Return the (x, y) coordinate for the center point of the cell that contains the specified text.  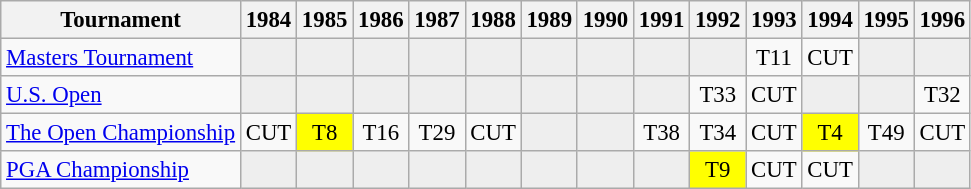
1991 (661, 20)
1989 (549, 20)
T29 (437, 133)
T32 (942, 95)
Masters Tournament (121, 58)
1987 (437, 20)
1988 (493, 20)
1995 (886, 20)
T34 (718, 133)
T4 (830, 133)
T33 (718, 95)
1990 (605, 20)
T11 (774, 58)
1984 (268, 20)
1993 (774, 20)
T9 (718, 170)
1996 (942, 20)
T38 (661, 133)
U.S. Open (121, 95)
Tournament (121, 20)
The Open Championship (121, 133)
T8 (325, 133)
1985 (325, 20)
PGA Championship (121, 170)
1992 (718, 20)
T49 (886, 133)
1986 (381, 20)
T16 (381, 133)
1994 (830, 20)
